Pinpoint the cell where the given text exists, returning its (X, Y) midpoint coordinate. 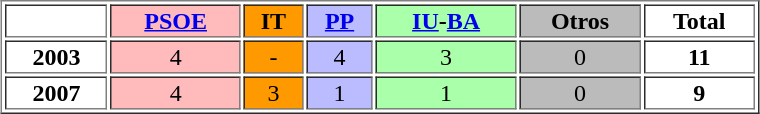
PP (340, 20)
PSOE (176, 20)
Otros (580, 20)
2003 (56, 56)
- (274, 56)
9 (700, 92)
IT (274, 20)
IU-BA (446, 20)
11 (700, 56)
Total (700, 20)
2007 (56, 92)
